Find where the given text appears and provide that cell's center as (X, Y) coordinate. 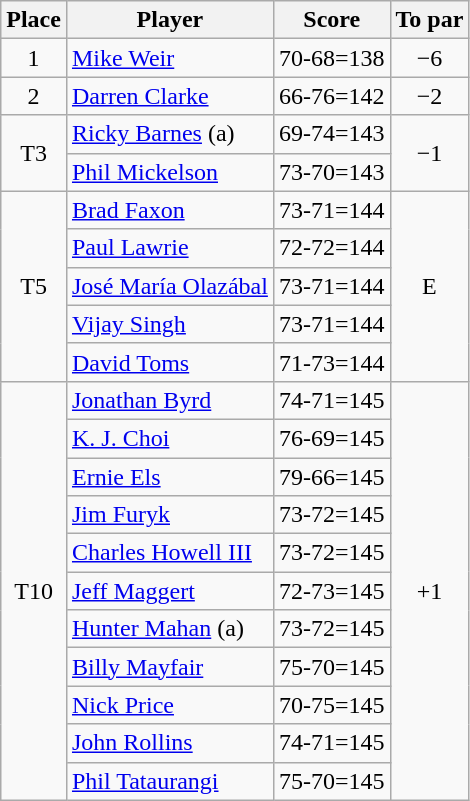
Jonathan Byrd (170, 400)
Charles Howell III (170, 553)
Billy Mayfair (170, 667)
Vijay Singh (170, 324)
71-73=144 (332, 362)
70-68=138 (332, 58)
Place (34, 20)
José María Olazábal (170, 286)
K. J. Choi (170, 438)
Score (332, 20)
Phil Mickelson (170, 172)
+1 (430, 590)
Jeff Maggert (170, 591)
72-73=145 (332, 591)
Nick Price (170, 705)
2 (34, 96)
69-74=143 (332, 134)
T5 (34, 286)
Jim Furyk (170, 515)
73-70=143 (332, 172)
T3 (34, 153)
Darren Clarke (170, 96)
Ernie Els (170, 477)
T10 (34, 590)
66-76=142 (332, 96)
Mike Weir (170, 58)
To par (430, 20)
76-69=145 (332, 438)
John Rollins (170, 743)
E (430, 286)
Player (170, 20)
79-66=145 (332, 477)
−2 (430, 96)
Brad Faxon (170, 210)
Paul Lawrie (170, 248)
Phil Tataurangi (170, 781)
1 (34, 58)
Ricky Barnes (a) (170, 134)
72-72=144 (332, 248)
−6 (430, 58)
−1 (430, 153)
David Toms (170, 362)
Hunter Mahan (a) (170, 629)
70-75=145 (332, 705)
